Return the (X, Y) coordinate for the center point of the cell that contains the specified text.  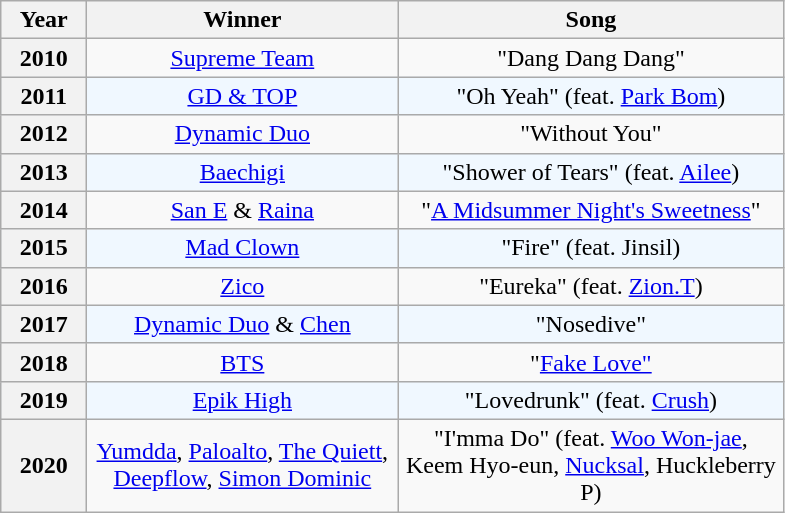
"I'mma Do" (feat. Woo Won-jae, Keem Hyo-eun, Nucksal, Huckleberry P) (591, 465)
"A Midsummer Night's Sweetness" (591, 210)
GD & TOP (242, 96)
Song (591, 20)
"Oh Yeah" (feat. Park Bom) (591, 96)
Dynamic Duo & Chen (242, 324)
2011 (44, 96)
2018 (44, 362)
"Fire" (feat. Jinsil) (591, 248)
San E & Raina (242, 210)
2019 (44, 400)
Zico (242, 286)
Winner (242, 20)
Year (44, 20)
"Eureka" (feat. Zion.T) (591, 286)
Epik High (242, 400)
2010 (44, 58)
"Dang Dang Dang" (591, 58)
"Fake Love" (591, 362)
Supreme Team (242, 58)
"Without You" (591, 134)
2013 (44, 172)
2014 (44, 210)
BTS (242, 362)
2012 (44, 134)
"Nosedive" (591, 324)
Yumdda, Paloalto, The Quiett, Deepflow, Simon Dominic (242, 465)
Dynamic Duo (242, 134)
"Lovedrunk" (feat. Crush) (591, 400)
Mad Clown (242, 248)
Baechigi (242, 172)
2016 (44, 286)
2017 (44, 324)
2020 (44, 465)
"Shower of Tears" (feat. Ailee) (591, 172)
2015 (44, 248)
